For the text-containing cell, return its midpoint in [x, y] coordinate format. 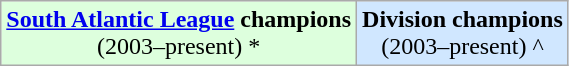
South Atlantic League champions(2003–present) * [179, 34]
Division champions(2003–present) ^ [463, 34]
